Scan for the cell matching the given text and deliver its [X, Y] coordinate at center. 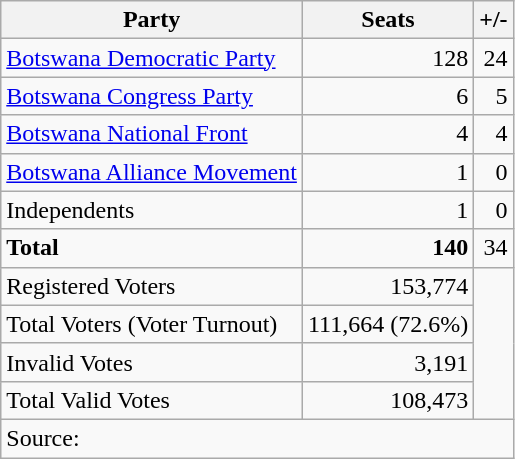
Botswana Congress Party [152, 96]
153,774 [388, 286]
108,473 [388, 400]
Independents [152, 210]
Seats [388, 20]
Invalid Votes [152, 362]
Total Valid Votes [152, 400]
111,664 (72.6%) [388, 324]
Botswana Alliance Movement [152, 172]
Total Voters (Voter Turnout) [152, 324]
Registered Voters [152, 286]
+/- [494, 20]
34 [494, 248]
128 [388, 58]
140 [388, 248]
6 [388, 96]
Botswana Democratic Party [152, 58]
Party [152, 20]
24 [494, 58]
Total [152, 248]
Botswana National Front [152, 134]
5 [494, 96]
3,191 [388, 362]
Source: [257, 438]
